Output the [x, y] coordinate of the center of the cell containing the given text.  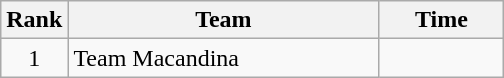
Time [442, 20]
1 [34, 58]
Team [224, 20]
Rank [34, 20]
Team Macandina [224, 58]
